Capture the cell that displays the provided text and extract its (x, y) central coordinate. 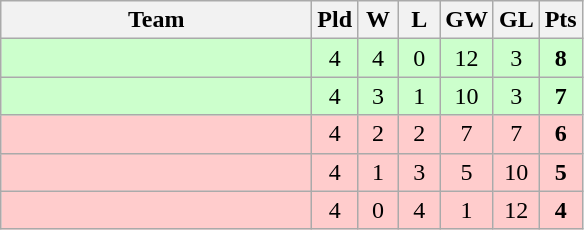
Pld (335, 20)
L (420, 20)
GW (467, 20)
W (378, 20)
8 (560, 58)
6 (560, 134)
GL (516, 20)
Team (156, 20)
Pts (560, 20)
